Provide the [X, Y] coordinate of the cell's center where the given text is located.  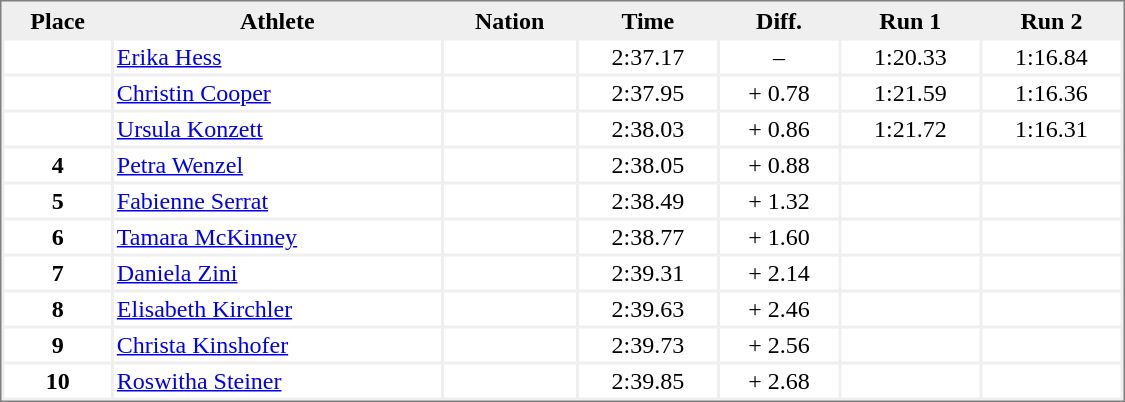
Run 2 [1051, 20]
4 [57, 164]
1:16.31 [1051, 128]
Run 1 [910, 20]
9 [57, 344]
+ 2.56 [779, 344]
1:21.59 [910, 92]
Roswitha Steiner [278, 380]
1:16.36 [1051, 92]
Elisabeth Kirchler [278, 308]
2:37.17 [648, 56]
2:37.95 [648, 92]
2:39.73 [648, 344]
– [779, 56]
Christa Kinshofer [278, 344]
+ 1.60 [779, 236]
+ 0.88 [779, 164]
+ 2.68 [779, 380]
+ 0.78 [779, 92]
8 [57, 308]
Time [648, 20]
+ 0.86 [779, 128]
Nation [510, 20]
Fabienne Serrat [278, 200]
5 [57, 200]
2:39.31 [648, 272]
2:38.77 [648, 236]
Place [57, 20]
1:21.72 [910, 128]
Christin Cooper [278, 92]
+ 2.14 [779, 272]
1:16.84 [1051, 56]
Tamara McKinney [278, 236]
Erika Hess [278, 56]
Ursula Konzett [278, 128]
10 [57, 380]
1:20.33 [910, 56]
Athlete [278, 20]
+ 1.32 [779, 200]
2:38.05 [648, 164]
+ 2.46 [779, 308]
2:38.49 [648, 200]
6 [57, 236]
2:38.03 [648, 128]
Petra Wenzel [278, 164]
2:39.85 [648, 380]
2:39.63 [648, 308]
Diff. [779, 20]
Daniela Zini [278, 272]
7 [57, 272]
